Pinpoint the cell where the given text exists, returning its (x, y) midpoint coordinate. 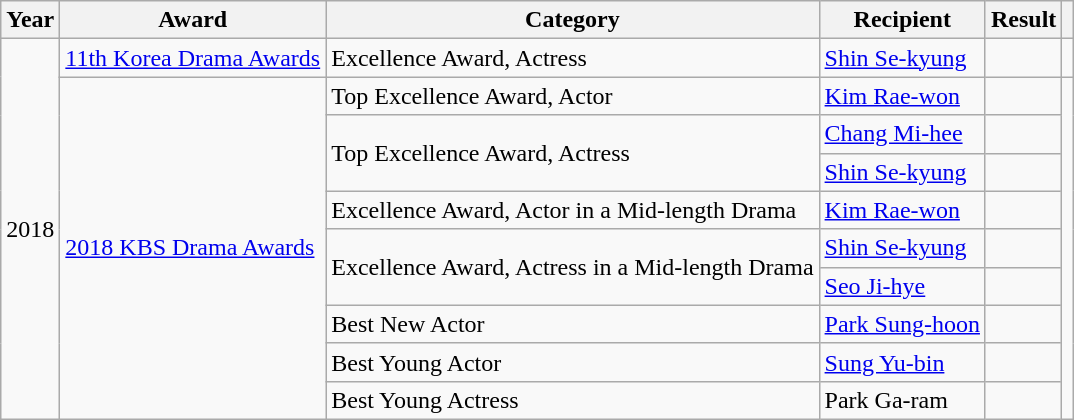
Seo Ji-hye (902, 286)
Award (193, 20)
Park Sung-hoon (902, 324)
Park Ga-ram (902, 400)
Year (30, 20)
Sung Yu-bin (902, 362)
Excellence Award, Actor in a Mid-length Drama (572, 210)
Best Young Actress (572, 400)
Top Excellence Award, Actress (572, 153)
2018 (30, 230)
Excellence Award, Actress (572, 58)
11th Korea Drama Awards (193, 58)
Best Young Actor (572, 362)
Chang Mi-hee (902, 134)
Recipient (902, 20)
Top Excellence Award, Actor (572, 96)
2018 KBS Drama Awards (193, 248)
Result (1023, 20)
Category (572, 20)
Best New Actor (572, 324)
Excellence Award, Actress in a Mid-length Drama (572, 267)
